Scan for the cell matching the given text and deliver its (x, y) coordinate at center. 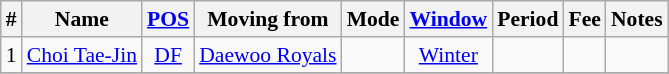
Window (448, 19)
Period (528, 19)
DF (168, 55)
Moving from (268, 19)
1 (12, 55)
Daewoo Royals (268, 55)
Choi Tae-Jin (82, 55)
Name (82, 19)
Winter (448, 55)
Fee (584, 19)
# (12, 19)
Mode (374, 19)
Notes (637, 19)
POS (168, 19)
